Provide the [x, y] coordinate of the cell's center where the given text is located.  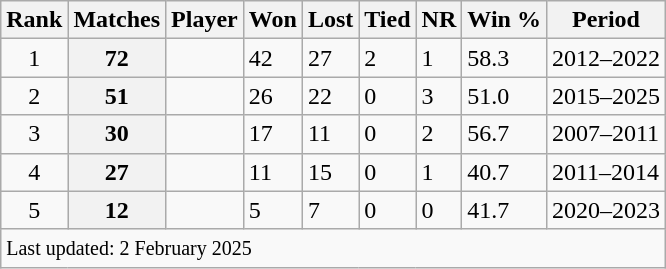
Last updated: 2 February 2025 [334, 248]
56.7 [504, 134]
30 [117, 134]
51 [117, 96]
17 [272, 134]
42 [272, 58]
4 [34, 172]
NR [439, 20]
41.7 [504, 210]
40.7 [504, 172]
Period [606, 20]
58.3 [504, 58]
2011–2014 [606, 172]
22 [330, 96]
12 [117, 210]
Lost [330, 20]
Won [272, 20]
2015–2025 [606, 96]
2007–2011 [606, 134]
Win % [504, 20]
26 [272, 96]
15 [330, 172]
Matches [117, 20]
Player [205, 20]
2020–2023 [606, 210]
72 [117, 58]
2012–2022 [606, 58]
Tied [388, 20]
Rank [34, 20]
51.0 [504, 96]
7 [330, 210]
